Return [X, Y] of the center of cell containing provided text 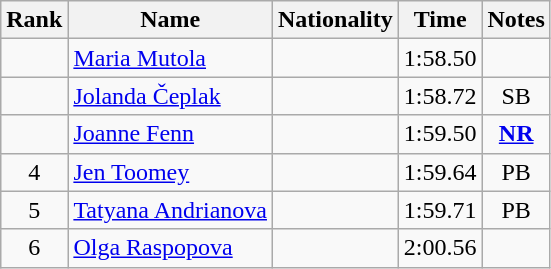
Joanne Fenn [170, 134]
Notes [516, 20]
SB [516, 96]
1:59.50 [440, 134]
1:58.50 [440, 58]
Nationality [336, 20]
NR [516, 134]
Time [440, 20]
Tatyana Andrianova [170, 210]
6 [34, 248]
Jolanda Čeplak [170, 96]
1:59.64 [440, 172]
1:58.72 [440, 96]
Jen Toomey [170, 172]
Name [170, 20]
Olga Raspopova [170, 248]
1:59.71 [440, 210]
2:00.56 [440, 248]
Maria Mutola [170, 58]
5 [34, 210]
4 [34, 172]
Rank [34, 20]
